From the cell containing the given text, extract its center point as [X, Y] coordinate. 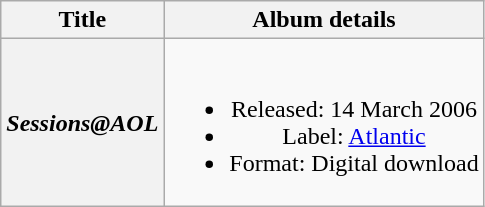
Title [82, 20]
Released: 14 March 2006Label: AtlanticFormat: Digital download [324, 122]
Album details [324, 20]
Sessions@AOL [82, 122]
